Return [x, y] of the center of cell containing provided text 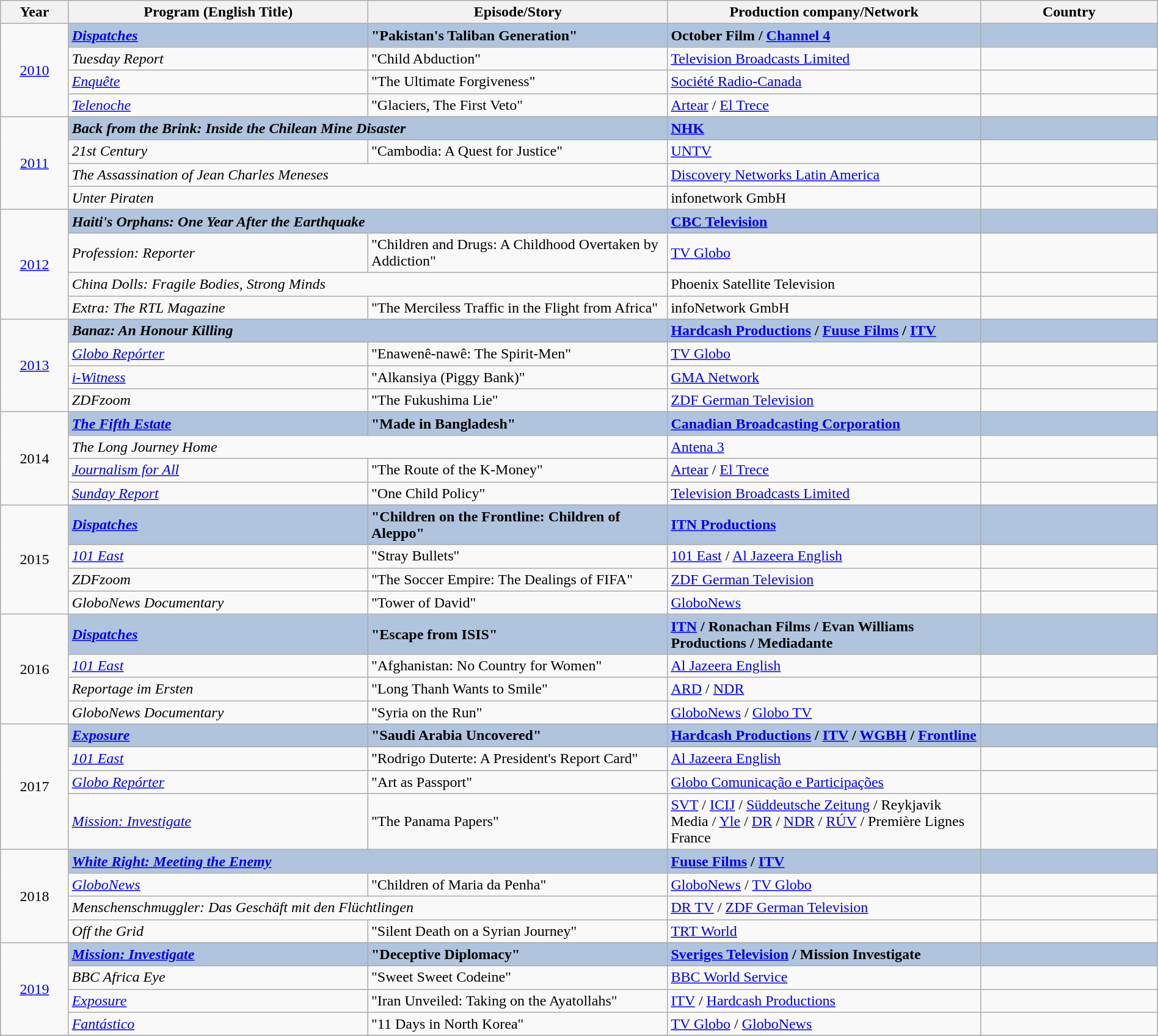
ARD / NDR [825, 689]
Sunday Report [218, 493]
Banaz: An Honour Killing [368, 331]
BBC Africa Eye [218, 977]
UNTV [825, 151]
2013 [34, 366]
2017 [34, 787]
Profession: Reporter [218, 253]
"Children of Maria da Penha" [518, 885]
"Pakistan's Taliban Generation" [518, 35]
Back from the Brink: Inside the Chilean Mine Disaster [368, 128]
Fantástico [218, 1024]
"Iran Unveiled: Taking on the Ayatollahs" [518, 1001]
"Cambodia: A Quest for Justice" [518, 151]
ITV / Hardcash Productions [825, 1001]
The Assassination of Jean Charles Meneses [368, 175]
The Long Journey Home [368, 447]
Discovery Networks Latin America [825, 175]
NHK [825, 128]
SVT / ICIJ / Süddeutsche Zeitung / Reykjavik Media / Yle / DR / NDR / RÚV / Première Lignes France [825, 822]
Hardcash Productions / Fuuse Films / ITV [825, 331]
GloboNews / Globo TV [825, 712]
"Afghanistan: No Country for Women" [518, 665]
Hardcash Productions / ITV / WGBH / Frontline [825, 736]
"Art as Passport" [518, 782]
"Escape from ISIS" [518, 634]
"Sweet Sweet Codeine" [518, 977]
i-Witness [218, 377]
Enquête [218, 82]
2019 [34, 989]
Extra: The RTL Magazine [218, 307]
"Silent Death on a Syrian Journey" [518, 931]
"11 Days in North Korea" [518, 1024]
"Deceptive Diplomacy" [518, 954]
Globo Comunicação e Participações [825, 782]
"Long Thanh Wants to Smile" [518, 689]
"Syria on the Run" [518, 712]
Antena 3 [825, 447]
Program (English Title) [218, 12]
"Rodrigo Duterte: A President's Report Card" [518, 759]
China Dolls: Fragile Bodies, Strong Minds [368, 284]
TV Globo / GloboNews [825, 1024]
"Tower of David" [518, 603]
"Stray Bullets" [518, 556]
BBC World Service [825, 977]
2018 [34, 896]
"The Fukushima Lie" [518, 400]
"Made in Bangladesh" [518, 424]
"Saudi Arabia Uncovered" [518, 736]
infonetwork GmbH [825, 198]
GloboNews / TV Globo [825, 885]
ITN / Ronachan Films / Evan Williams Productions / Mediadante [825, 634]
"Children on the Frontline: Children of Aleppo" [518, 525]
DR TV / ZDF German Television [825, 908]
Reportage im Ersten [218, 689]
Production company/Network [825, 12]
"The Ultimate Forgiveness" [518, 82]
"Alkansiya (Piggy Bank)" [518, 377]
"Glaciers, The First Veto" [518, 105]
Year [34, 12]
Haiti's Orphans: One Year After the Earthquake [368, 221]
October Film / Channel 4 [825, 35]
infoNetwork GmbH [825, 307]
"Child Abduction" [518, 59]
2010 [34, 70]
Telenoche [218, 105]
Société Radio-Canada [825, 82]
"The Route of the K-Money" [518, 470]
"One Child Policy" [518, 493]
Episode/Story [518, 12]
2016 [34, 669]
Sveriges Television / Mission Investigate [825, 954]
2012 [34, 264]
Phoenix Satellite Television [825, 284]
21st Century [218, 151]
CBC Television [825, 221]
2011 [34, 163]
ITN Productions [825, 525]
White Right: Meeting the Enemy [368, 861]
Menschenschmuggler: Das Geschäft mit den Flüchtlingen [368, 908]
"The Merciless Traffic in the Flight from Africa" [518, 307]
The Fifth Estate [218, 424]
Canadian Broadcasting Corporation [825, 424]
Unter Piraten [368, 198]
2014 [34, 458]
Journalism for All [218, 470]
"The Panama Papers" [518, 822]
GMA Network [825, 377]
"The Soccer Empire: The Dealings of FIFA" [518, 579]
2015 [34, 559]
101 East / Al Jazeera English [825, 556]
Off the Grid [218, 931]
"Enawenê-nawê: The Spirit-Men" [518, 354]
Tuesday Report [218, 59]
"Children and Drugs: A Childhood Overtaken by Addiction" [518, 253]
Fuuse Films / ITV [825, 861]
TRT World [825, 931]
Country [1069, 12]
